For the text-containing cell, return its midpoint in (X, Y) coordinate format. 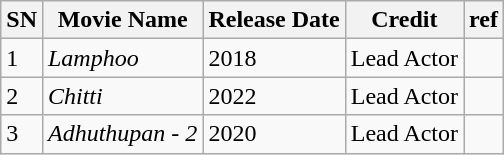
Chitti (122, 96)
Lamphoo (122, 58)
1 (22, 58)
2020 (274, 134)
Adhuthupan - 2 (122, 134)
SN (22, 20)
2 (22, 96)
Credit (404, 20)
Movie Name (122, 20)
Release Date (274, 20)
2018 (274, 58)
2022 (274, 96)
3 (22, 134)
ref (484, 20)
